Return [X, Y] of the center of cell containing provided text 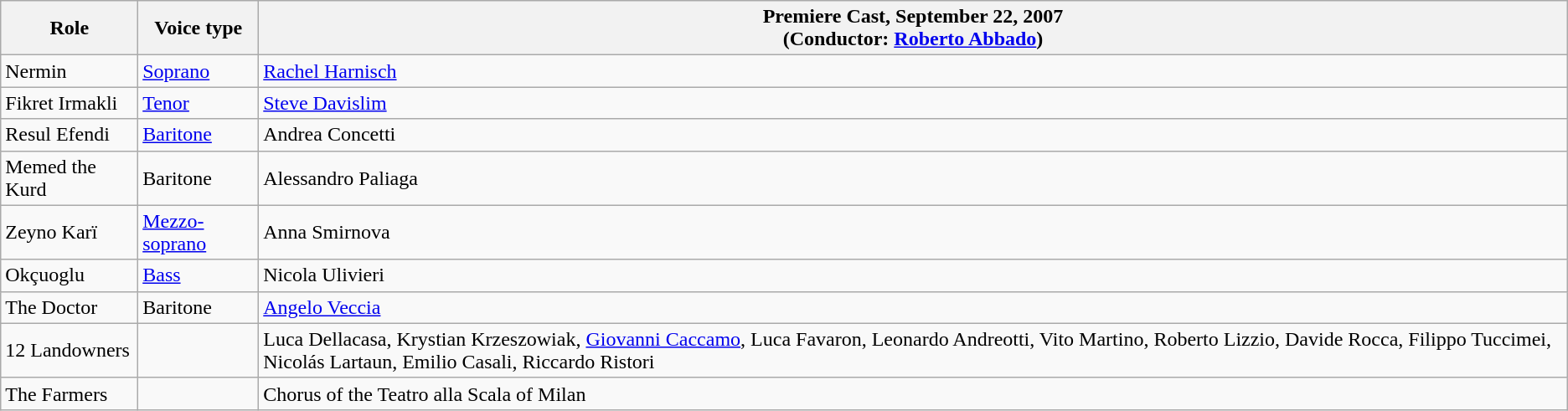
Nermin [70, 71]
The Doctor [70, 307]
Andrea Concetti [913, 135]
Okçuoglu [70, 275]
Soprano [199, 71]
Rachel Harnisch [913, 71]
Fikret Irmakli [70, 103]
Nicola Ulivieri [913, 275]
Memed the Kurd [70, 177]
The Farmers [70, 393]
Anna Smirnova [913, 233]
Alessandro Paliaga [913, 177]
Role [70, 28]
Bass [199, 275]
Mezzo-soprano [199, 233]
Angelo Veccia [913, 307]
Steve Davislim [913, 103]
12 Landowners [70, 350]
Chorus of the Teatro alla Scala of Milan [913, 393]
Premiere Cast, September 22, 2007(Conductor: Roberto Abbado) [913, 28]
Voice type [199, 28]
Zeyno Karï [70, 233]
Tenor [199, 103]
Resul Efendi [70, 135]
